Pinpoint the cell where the given text exists, returning its [X, Y] midpoint coordinate. 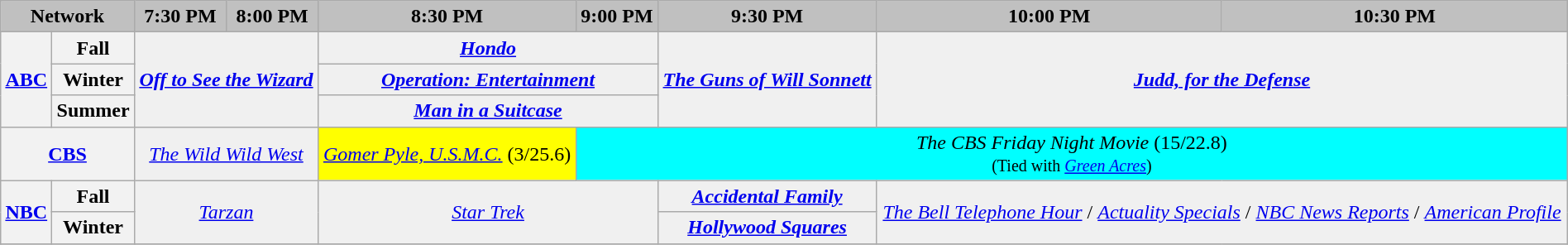
The Bell Telephone Hour / Actuality Specials / NBC News Reports / American Profile [1222, 212]
The Wild Wild West [226, 154]
Hondo [488, 48]
Accidental Family [767, 196]
Star Trek [488, 212]
NBC [26, 212]
The CBS Friday Night Movie (15/22.8)(Tied with Green Acres) [1072, 154]
Operation: Entertainment [488, 79]
9:30 PM [767, 17]
9:00 PM [617, 17]
Man in a Suitcase [488, 111]
Judd, for the Defense [1222, 79]
10:30 PM [1394, 17]
8:30 PM [447, 17]
Gomer Pyle, U.S.M.C. (3/25.6) [447, 154]
7:30 PM [180, 17]
10:00 PM [1049, 17]
Network [68, 17]
8:00 PM [271, 17]
CBS [68, 154]
Tarzan [226, 212]
Off to See the Wizard [226, 79]
Summer [93, 111]
ABC [26, 79]
The Guns of Will Sonnett [767, 79]
Hollywood Squares [767, 228]
